From the cell containing the given text, extract its center point as [X, Y] coordinate. 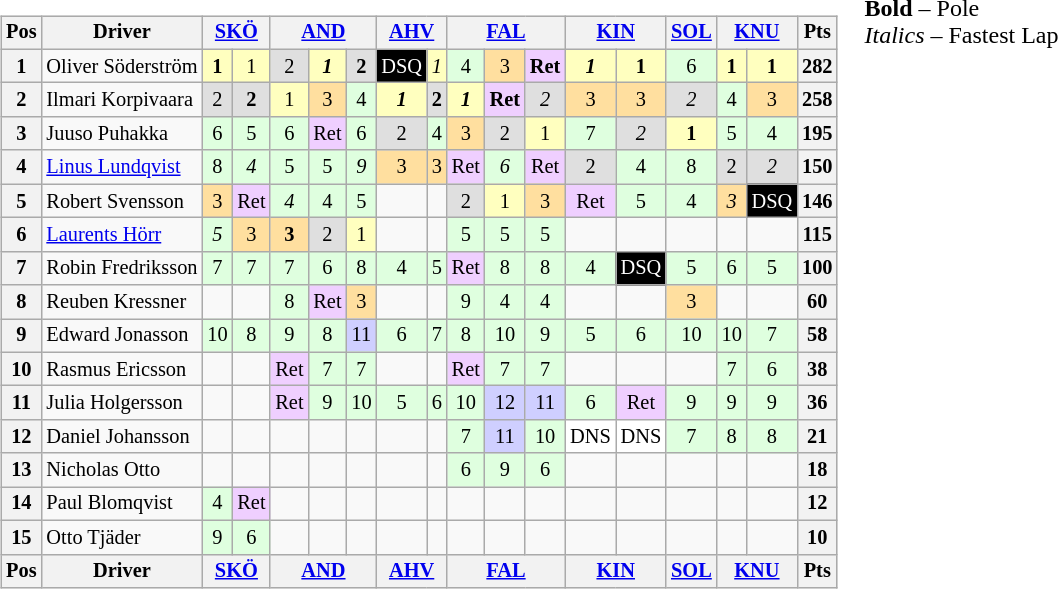
Oliver Söderström [122, 66]
Laurents Hörr [122, 235]
Rasmus Ericsson [122, 369]
Paul Blomqvist [122, 504]
Reuben Kressner [122, 302]
Nicholas Otto [122, 470]
Linus Lundqvist [122, 167]
14 [21, 504]
36 [817, 403]
Juuso Puhakka [122, 134]
Julia Holgersson [122, 403]
115 [817, 235]
13 [21, 470]
195 [817, 134]
Ilmari Korpivaara [122, 100]
21 [817, 437]
100 [817, 268]
146 [817, 201]
Otto Tjäder [122, 537]
150 [817, 167]
258 [817, 100]
58 [817, 336]
Edward Jonasson [122, 336]
60 [817, 302]
Robert Svensson [122, 201]
Robin Fredriksson [122, 268]
15 [21, 537]
18 [817, 470]
38 [817, 369]
282 [817, 66]
Daniel Johansson [122, 437]
